Detect which cell encompasses the target text, then output its (x, y) center coordinate. 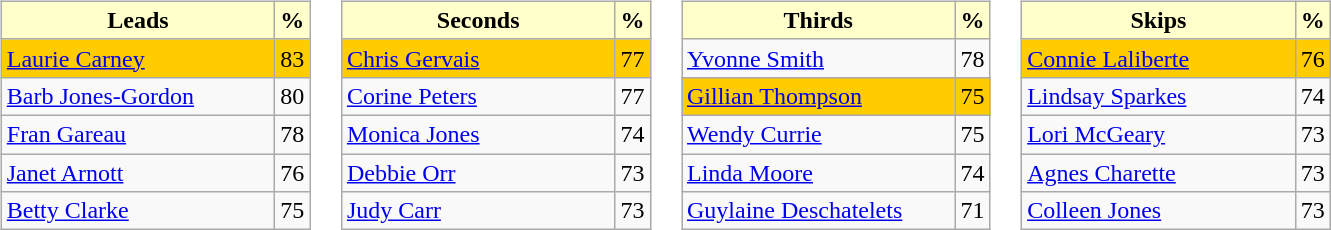
Laurie Carney (138, 58)
Gillian Thompson (819, 96)
Thirds (819, 20)
Judy Carr (478, 211)
80 (292, 96)
71 (972, 211)
Linda Moore (819, 173)
Connie Laliberte (1159, 58)
83 (292, 58)
Debbie Orr (478, 173)
Wendy Currie (819, 134)
Corine Peters (478, 96)
Lindsay Sparkes (1159, 96)
Betty Clarke (138, 211)
Guylaine Deschatelets (819, 211)
Skips (1159, 20)
Yvonne Smith (819, 58)
Colleen Jones (1159, 211)
Chris Gervais (478, 58)
Janet Arnott (138, 173)
Fran Gareau (138, 134)
Lori McGeary (1159, 134)
Barb Jones-Gordon (138, 96)
Leads (138, 20)
Monica Jones (478, 134)
Agnes Charette (1159, 173)
Seconds (478, 20)
